Scan for the cell matching the given text and deliver its [x, y] coordinate at center. 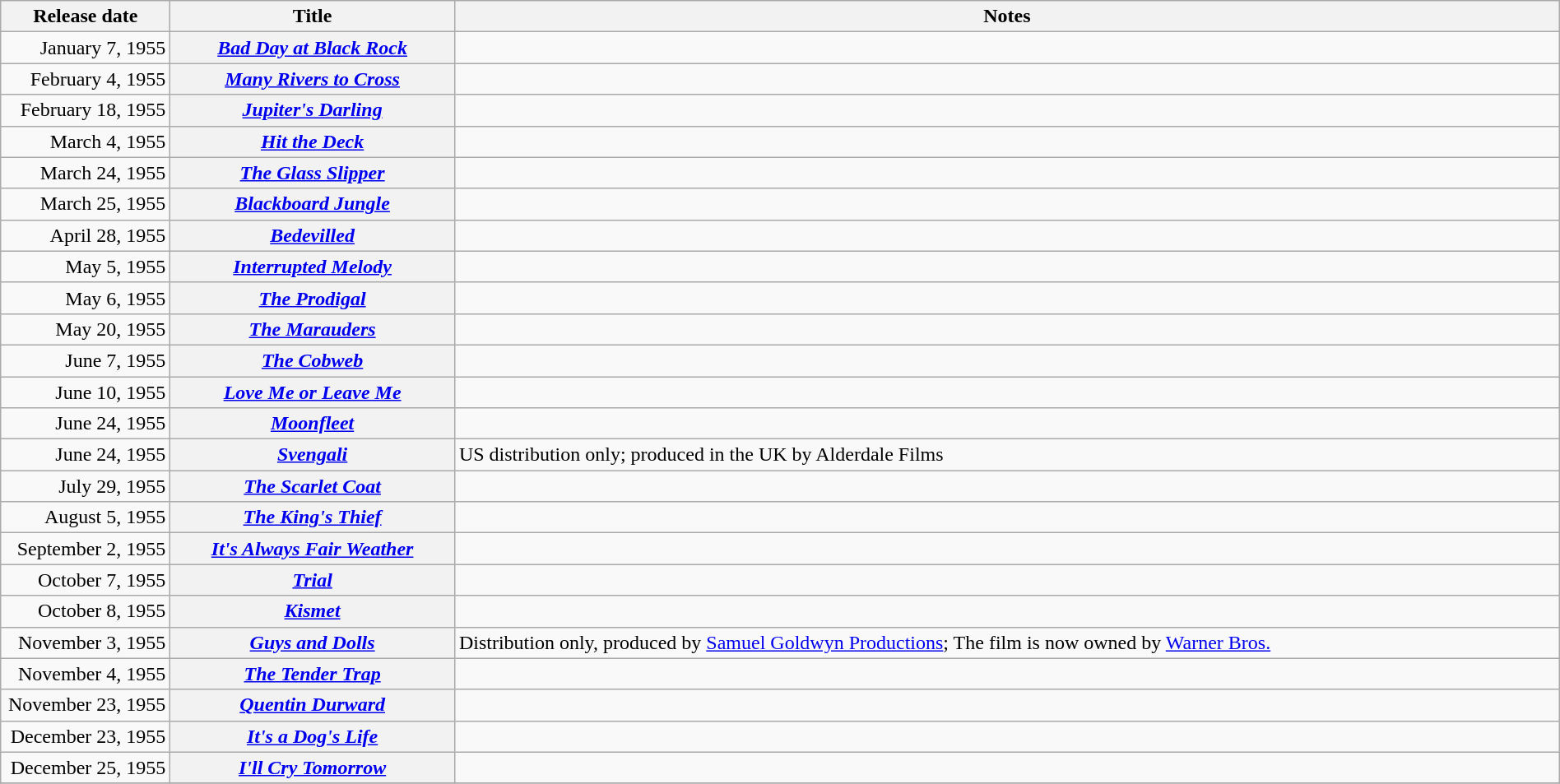
Blackboard Jungle [313, 204]
US distribution only; produced in the UK by Alderdale Films [1007, 455]
Love Me or Leave Me [313, 392]
It's Always Fair Weather [313, 549]
August 5, 1955 [86, 517]
Kismet [313, 611]
October 7, 1955 [86, 580]
March 4, 1955 [86, 141]
Interrupted Melody [313, 267]
Many Rivers to Cross [313, 79]
November 3, 1955 [86, 643]
June 7, 1955 [86, 360]
November 4, 1955 [86, 674]
The King's Thief [313, 517]
It's a Dog's Life [313, 736]
March 25, 1955 [86, 204]
Bad Day at Black Rock [313, 48]
May 5, 1955 [86, 267]
February 18, 1955 [86, 110]
Distribution only, produced by Samuel Goldwyn Productions; The film is now owned by Warner Bros. [1007, 643]
May 20, 1955 [86, 329]
Svengali [313, 455]
December 23, 1955 [86, 736]
March 24, 1955 [86, 173]
Notes [1007, 16]
The Marauders [313, 329]
Release date [86, 16]
The Tender Trap [313, 674]
Guys and Dolls [313, 643]
The Prodigal [313, 298]
Moonfleet [313, 424]
February 4, 1955 [86, 79]
Trial [313, 580]
April 28, 1955 [86, 235]
Bedevilled [313, 235]
May 6, 1955 [86, 298]
Hit the Deck [313, 141]
June 10, 1955 [86, 392]
October 8, 1955 [86, 611]
Jupiter's Darling [313, 110]
The Scarlet Coat [313, 486]
The Cobweb [313, 360]
December 25, 1955 [86, 768]
The Glass Slipper [313, 173]
November 23, 1955 [86, 705]
September 2, 1955 [86, 549]
January 7, 1955 [86, 48]
July 29, 1955 [86, 486]
I'll Cry Tomorrow [313, 768]
Quentin Durward [313, 705]
Title [313, 16]
